Search for the cell housing the specified text and yield its [X, Y] center coordinate. 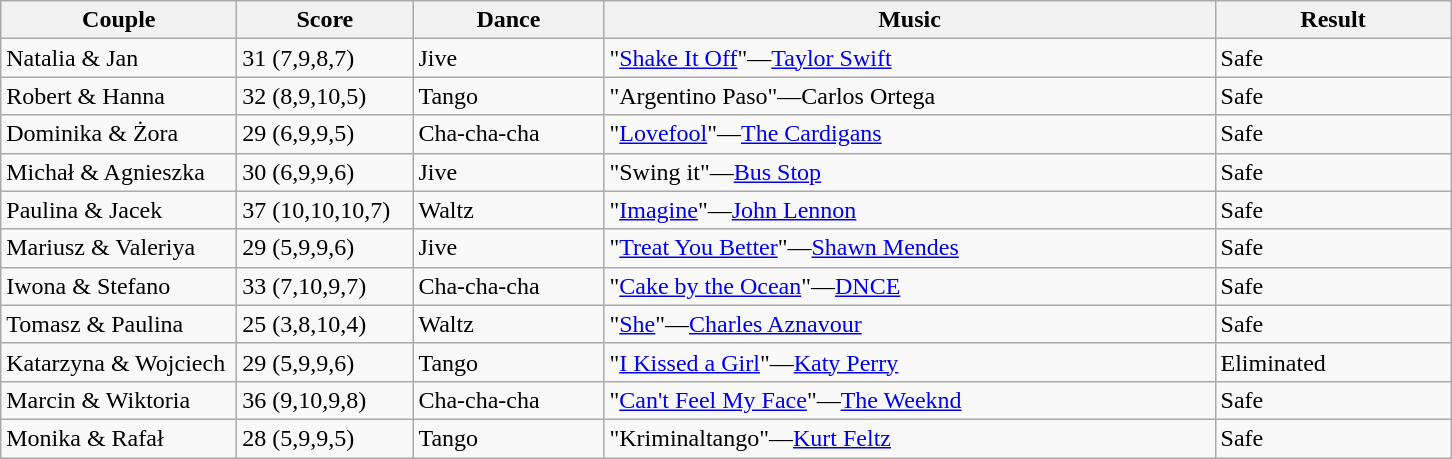
Dominika & Żora [119, 134]
Couple [119, 20]
37 (10,10,10,7) [325, 210]
Music [910, 20]
"Kriminaltango"—Kurt Feltz [910, 438]
"Treat You Better"—Shawn Mendes [910, 248]
Monika & Rafał [119, 438]
Natalia & Jan [119, 58]
Marcin & Wiktoria [119, 400]
33 (7,10,9,7) [325, 286]
Robert & Hanna [119, 96]
Mariusz & Valeriya [119, 248]
Score [325, 20]
Result [1333, 20]
"Argentino Paso"—Carlos Ortega [910, 96]
"She"—Charles Aznavour [910, 324]
"Can't Feel My Face"—The Weeknd [910, 400]
32 (8,9,10,5) [325, 96]
29 (6,9,9,5) [325, 134]
31 (7,9,8,7) [325, 58]
Paulina & Jacek [119, 210]
Iwona & Stefano [119, 286]
Eliminated [1333, 362]
Tomasz & Paulina [119, 324]
"Lovefool"—The Cardigans [910, 134]
Michał & Agnieszka [119, 172]
"Swing it"—Bus Stop [910, 172]
30 (6,9,9,6) [325, 172]
28 (5,9,9,5) [325, 438]
Katarzyna & Wojciech [119, 362]
"I Kissed a Girl"—Katy Perry [910, 362]
Dance [508, 20]
25 (3,8,10,4) [325, 324]
"Cake by the Ocean"—DNCE [910, 286]
"Imagine"—John Lennon [910, 210]
36 (9,10,9,8) [325, 400]
"Shake It Off"—Taylor Swift [910, 58]
